Determine the (x, y) coordinate at the center of the cell enclosing the given text.  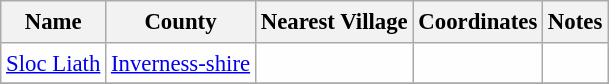
Coordinates (478, 22)
County (181, 22)
Name (54, 22)
Sloc Liath (54, 62)
Notes (576, 22)
Inverness-shire (181, 62)
Nearest Village (334, 22)
